Scan for the cell matching the given text and deliver its [X, Y] coordinate at center. 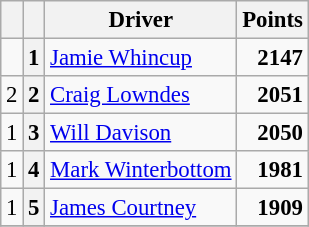
2050 [272, 133]
1909 [272, 208]
5 [34, 208]
James Courtney [141, 208]
Driver [141, 20]
Points [272, 20]
Mark Winterbottom [141, 170]
2147 [272, 58]
4 [34, 170]
Will Davison [141, 133]
Craig Lowndes [141, 95]
2051 [272, 95]
1981 [272, 170]
Jamie Whincup [141, 58]
3 [34, 133]
